Detect which cell encompasses the target text, then output its (x, y) center coordinate. 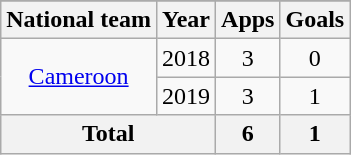
Year (186, 20)
Cameroon (79, 77)
2019 (186, 96)
6 (248, 134)
National team (79, 20)
Apps (248, 20)
2018 (186, 58)
0 (315, 58)
Total (108, 134)
Goals (315, 20)
